Return (X, Y) of the center of cell containing provided text 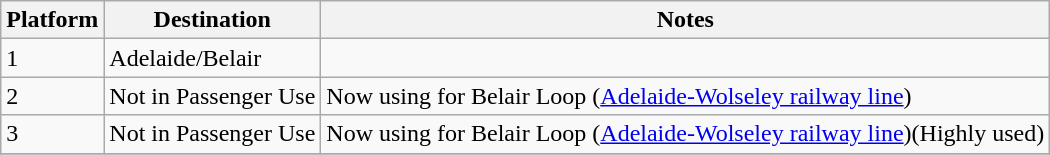
Now using for Belair Loop (Adelaide-Wolseley railway line) (686, 96)
Platform (52, 20)
Destination (212, 20)
Notes (686, 20)
Now using for Belair Loop (Adelaide-Wolseley railway line)(Highly used) (686, 134)
Adelaide/Belair (212, 58)
1 (52, 58)
3 (52, 134)
2 (52, 96)
